Identify which cell holds the provided text, then report its [x, y] central coordinate. 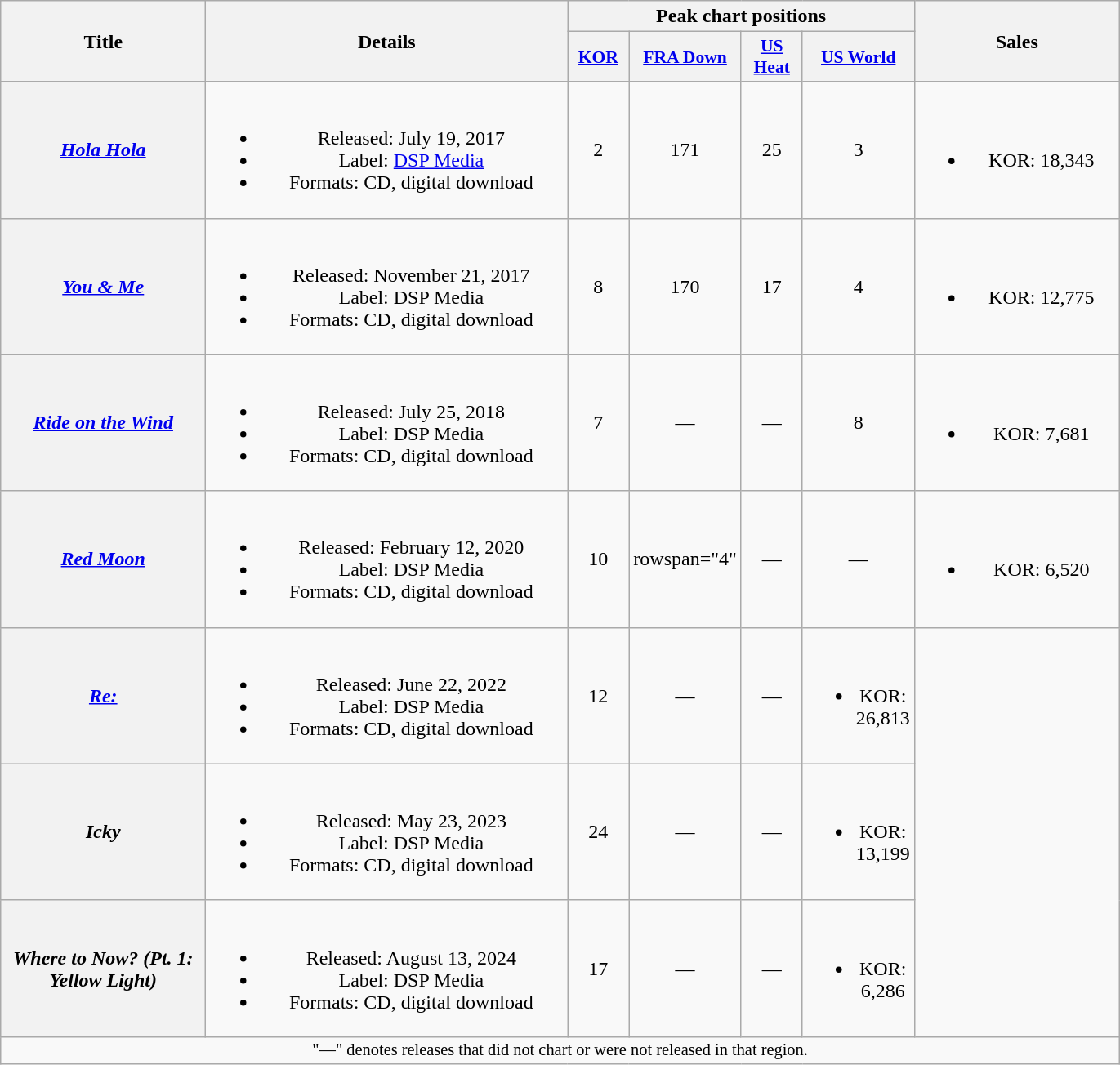
US Heat [771, 57]
Released: February 12, 2020Label: DSP MediaFormats: CD, digital download [387, 559]
3 [858, 150]
Title [103, 41]
US World [858, 57]
171 [685, 150]
Released: May 23, 2023Label: DSP MediaFormats: CD, digital download [387, 831]
KOR: 13,199 [858, 831]
Icky [103, 831]
Hola Hola [103, 150]
KOR: 6,286 [858, 969]
Red Moon [103, 559]
24 [598, 831]
KOR: 6,520 [1016, 559]
FRA Down [685, 57]
Details [387, 41]
rowspan="4" [685, 559]
Re: [103, 696]
Where to Now? (Pt. 1: Yellow Light) [103, 969]
KOR: 26,813 [858, 696]
KOR [598, 57]
KOR: 18,343 [1016, 150]
Released: August 13, 2024Label: DSP MediaFormats: CD, digital download [387, 969]
Peak chart positions [741, 16]
4 [858, 286]
KOR: 7,681 [1016, 423]
Released: July 25, 2018Label: DSP MediaFormats: CD, digital download [387, 423]
Released: November 21, 2017Label: DSP MediaFormats: CD, digital download [387, 286]
10 [598, 559]
12 [598, 696]
2 [598, 150]
Ride on the Wind [103, 423]
"—" denotes releases that did not chart or were not released in that region. [560, 1050]
KOR: 12,775 [1016, 286]
Released: July 19, 2017Label: DSP MediaFormats: CD, digital download [387, 150]
170 [685, 286]
25 [771, 150]
Sales [1016, 41]
You & Me [103, 286]
Released: June 22, 2022Label: DSP MediaFormats: CD, digital download [387, 696]
7 [598, 423]
